Search for the cell housing the specified text and yield its (X, Y) center coordinate. 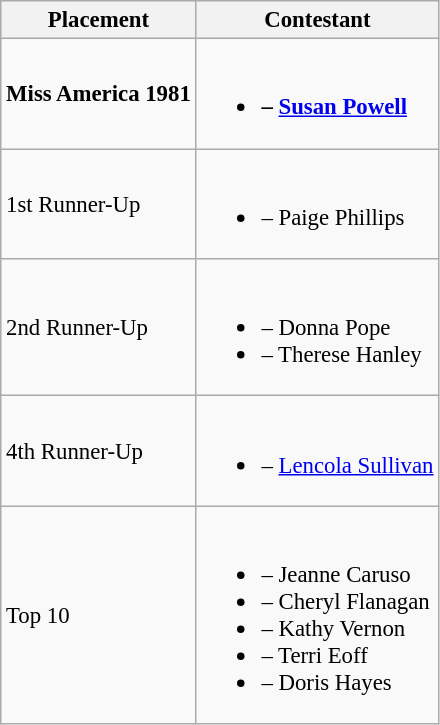
Contestant (318, 20)
4th Runner-Up (98, 451)
– Lencola Sullivan (318, 451)
Top 10 (98, 615)
– Donna Pope – Therese Hanley (318, 328)
Placement (98, 20)
2nd Runner-Up (98, 328)
1st Runner-Up (98, 204)
– Jeanne Caruso – Cheryl Flanagan – Kathy Vernon – Terri Eoff – Doris Hayes (318, 615)
– Susan Powell (318, 94)
– Paige Phillips (318, 204)
Miss America 1981 (98, 94)
